Identify which cell holds the provided text, then report its [x, y] central coordinate. 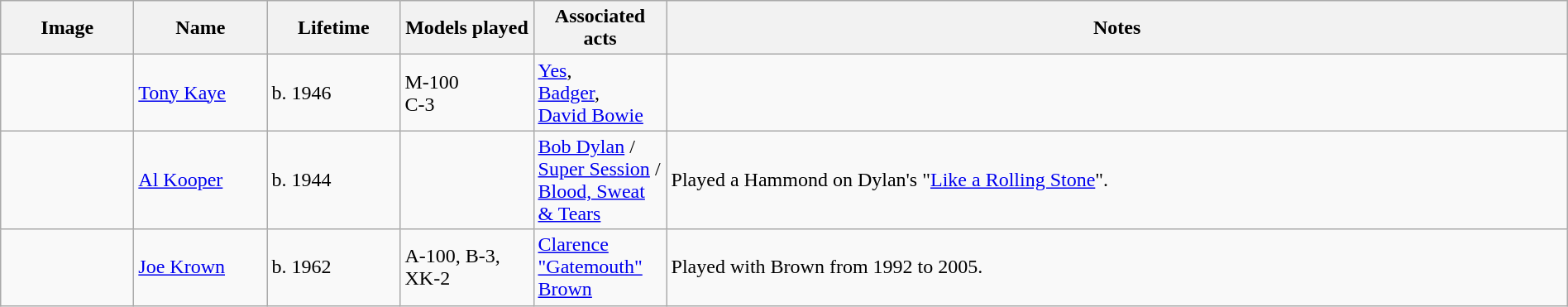
b. 1946 [334, 93]
Name [200, 28]
Joe Krown [200, 267]
A-100, B-3,XK-2 [466, 267]
Played a Hammond on Dylan's "Like a Rolling Stone". [1116, 180]
b. 1944 [334, 180]
Yes, Badger, David Bowie [600, 93]
Associated acts [600, 28]
Image [68, 28]
b. 1962 [334, 267]
Al Kooper [200, 180]
Bob Dylan / Super Session / Blood, Sweat & Tears [600, 180]
M-100C-3 [466, 93]
Models played [466, 28]
Played with Brown from 1992 to 2005. [1116, 267]
Lifetime [334, 28]
Tony Kaye [200, 93]
Notes [1116, 28]
Clarence "Gatemouth" Brown [600, 267]
